Pinpoint the cell where the given text exists, returning its [x, y] midpoint coordinate. 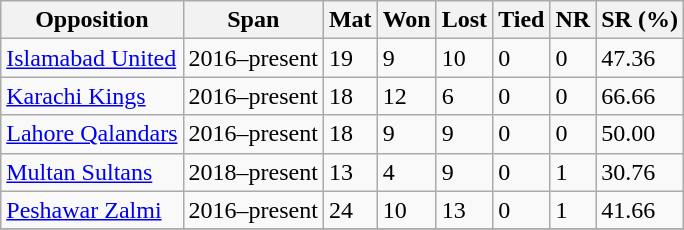
41.66 [640, 210]
Peshawar Zalmi [92, 210]
Won [406, 20]
50.00 [640, 134]
66.66 [640, 96]
Lost [464, 20]
12 [406, 96]
Islamabad United [92, 58]
Multan Sultans [92, 172]
Span [253, 20]
6 [464, 96]
Opposition [92, 20]
Karachi Kings [92, 96]
47.36 [640, 58]
SR (%) [640, 20]
24 [350, 210]
30.76 [640, 172]
Tied [522, 20]
19 [350, 58]
Lahore Qalandars [92, 134]
Mat [350, 20]
4 [406, 172]
NR [573, 20]
2018–present [253, 172]
